Determine the [x, y] coordinate at the center of the cell enclosing the given text.  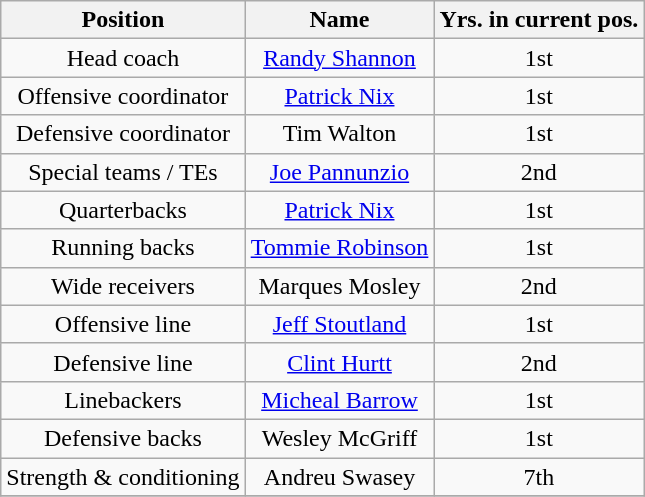
Wesley McGriff [340, 438]
Special teams / TEs [123, 172]
Clint Hurtt [340, 362]
Randy Shannon [340, 58]
7th [539, 477]
Andreu Swasey [340, 477]
Head coach [123, 58]
Offensive coordinator [123, 96]
Offensive line [123, 324]
Wide receivers [123, 286]
Tommie Robinson [340, 248]
Joe Pannunzio [340, 172]
Marques Mosley [340, 286]
Name [340, 20]
Running backs [123, 248]
Defensive line [123, 362]
Position [123, 20]
Jeff Stoutland [340, 324]
Defensive backs [123, 438]
Tim Walton [340, 134]
Strength & conditioning [123, 477]
Micheal Barrow [340, 400]
Linebackers [123, 400]
Yrs. in current pos. [539, 20]
Defensive coordinator [123, 134]
Quarterbacks [123, 210]
